Return (x, y) of the center of cell containing provided text 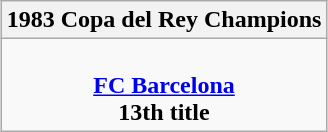
1983 Copa del Rey Champions (164, 20)
FC Barcelona 13th title (164, 85)
